Extract the [x, y] coordinate from the center of the cell holding the provided text.  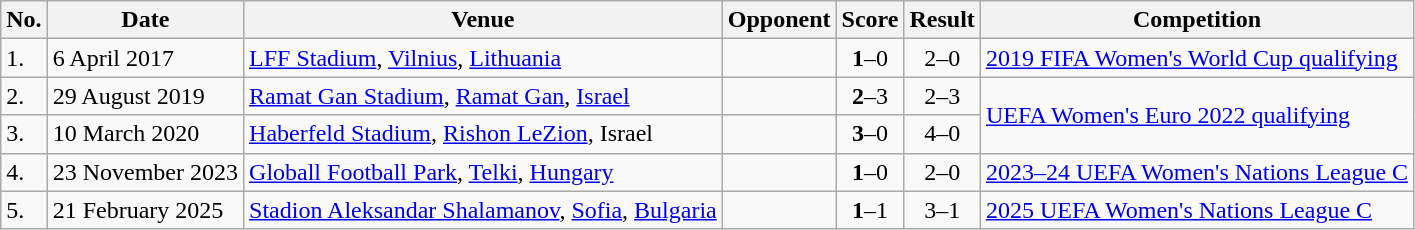
Opponent [779, 20]
4–0 [942, 134]
Score [870, 20]
LFF Stadium, Vilnius, Lithuania [484, 58]
2. [24, 96]
29 August 2019 [145, 96]
23 November 2023 [145, 172]
4. [24, 172]
Result [942, 20]
Venue [484, 20]
3–1 [942, 210]
5. [24, 210]
2023–24 UEFA Women's Nations League C [1196, 172]
1–1 [870, 210]
3. [24, 134]
Competition [1196, 20]
2019 FIFA Women's World Cup qualifying [1196, 58]
Globall Football Park, Telki, Hungary [484, 172]
2025 UEFA Women's Nations League C [1196, 210]
Stadion Aleksandar Shalamanov, Sofia, Bulgaria [484, 210]
10 March 2020 [145, 134]
Ramat Gan Stadium, Ramat Gan, Israel [484, 96]
UEFA Women's Euro 2022 qualifying [1196, 115]
No. [24, 20]
Haberfeld Stadium, Rishon LeZion, Israel [484, 134]
Date [145, 20]
21 February 2025 [145, 210]
1. [24, 58]
3–0 [870, 134]
6 April 2017 [145, 58]
